Pinpoint the cell where the given text exists, returning its (X, Y) midpoint coordinate. 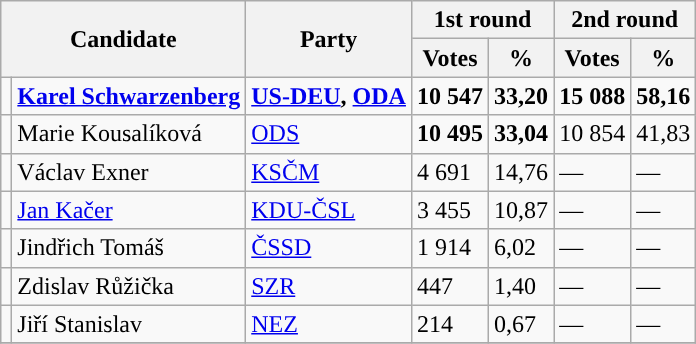
10 495 (450, 134)
ODS (329, 134)
14,76 (522, 172)
1 914 (450, 248)
10,87 (522, 210)
SZR (329, 286)
Václav Exner (129, 172)
Party (329, 39)
33,04 (522, 134)
214 (450, 324)
US-DEU, ODA (329, 96)
Zdislav Růžička (129, 286)
2nd round (625, 20)
Candidate (124, 39)
Jindřich Tomáš (129, 248)
ČSSD (329, 248)
41,83 (664, 134)
3 455 (450, 210)
15 088 (592, 96)
1st round (482, 20)
Marie Kousalíková (129, 134)
Jiří Stanislav (129, 324)
Jan Kačer (129, 210)
6,02 (522, 248)
10 547 (450, 96)
33,20 (522, 96)
58,16 (664, 96)
10 854 (592, 134)
447 (450, 286)
NEZ (329, 324)
Karel Schwarzenberg (129, 96)
KDU-ČSL (329, 210)
4 691 (450, 172)
KSČM (329, 172)
1,40 (522, 286)
0,67 (522, 324)
